Locate the cell with the specified text and output its (X, Y) center coordinate. 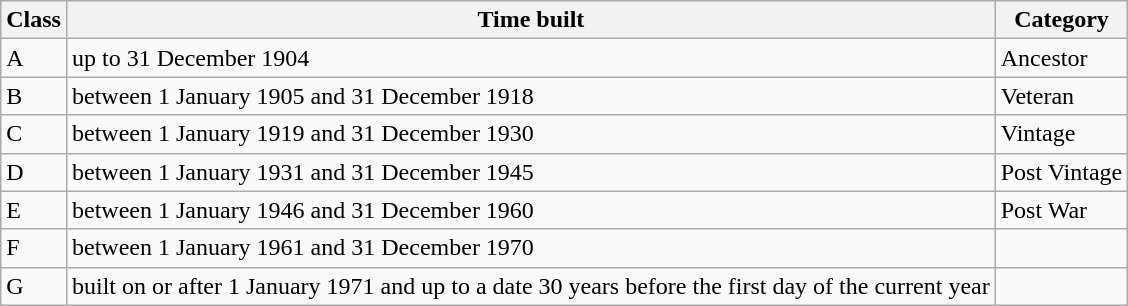
Veteran (1062, 96)
between 1 January 1905 and 31 December 1918 (530, 96)
Time built (530, 20)
Post War (1062, 210)
E (34, 210)
Class (34, 20)
Post Vintage (1062, 172)
A (34, 58)
between 1 January 1931 and 31 December 1945 (530, 172)
between 1 January 1961 and 31 December 1970 (530, 248)
Ancestor (1062, 58)
B (34, 96)
D (34, 172)
built on or after 1 January 1971 and up to a date 30 years before the first day of the current year (530, 286)
Category (1062, 20)
between 1 January 1946 and 31 December 1960 (530, 210)
C (34, 134)
F (34, 248)
up to 31 December 1904 (530, 58)
between 1 January 1919 and 31 December 1930 (530, 134)
G (34, 286)
Vintage (1062, 134)
